Find where the given text appears and provide that cell's center as [X, Y] coordinate. 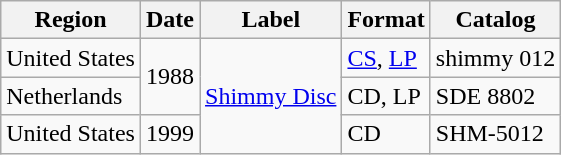
SDE 8802 [495, 96]
SHM-5012 [495, 134]
Label [271, 20]
CD [386, 134]
1999 [170, 134]
Shimmy Disc [271, 96]
Format [386, 20]
Netherlands [71, 96]
Date [170, 20]
Catalog [495, 20]
shimmy 012 [495, 58]
CS, LP [386, 58]
1988 [170, 77]
Region [71, 20]
CD, LP [386, 96]
